Return (X, Y) of the center of cell containing provided text 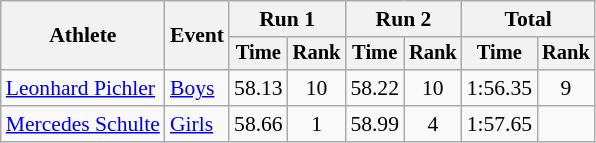
58.22 (374, 88)
58.99 (374, 124)
1:56.35 (500, 88)
Event (197, 36)
Athlete (83, 36)
Total (528, 19)
Mercedes Schulte (83, 124)
4 (433, 124)
Run 1 (287, 19)
1 (317, 124)
Girls (197, 124)
1:57.65 (500, 124)
Leonhard Pichler (83, 88)
Boys (197, 88)
Run 2 (403, 19)
58.66 (258, 124)
9 (566, 88)
58.13 (258, 88)
